Capture the cell that displays the provided text and extract its [X, Y] central coordinate. 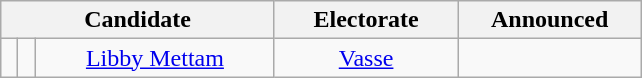
Announced [550, 20]
Libby Mettam [156, 58]
Electorate [366, 20]
Candidate [138, 20]
Vasse [366, 58]
